Locate the cell with the specified text and output its (x, y) center coordinate. 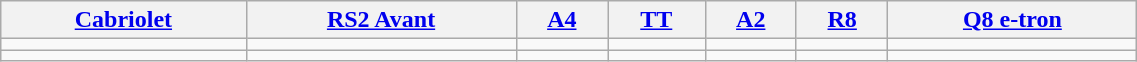
TT (657, 20)
Q8 e-tron (1012, 20)
RS2 Avant (381, 20)
Cabriolet (124, 20)
A2 (750, 20)
A4 (562, 20)
R8 (842, 20)
